Determine the [x, y] coordinate at the center of the cell enclosing the given text.  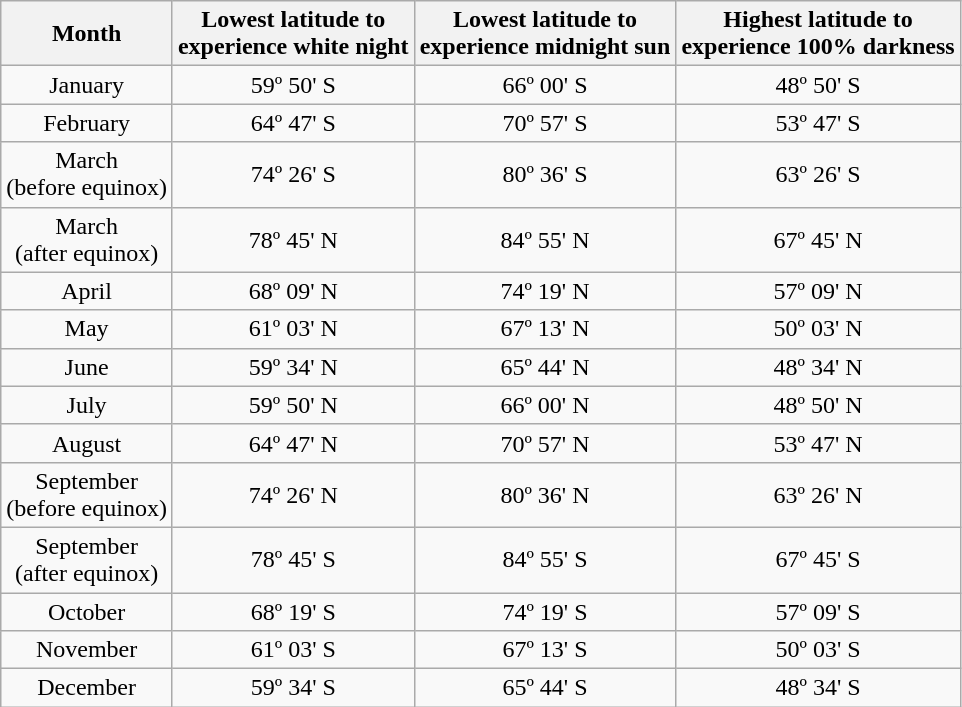
December [87, 688]
Month [87, 34]
74º 26' S [293, 174]
January [87, 85]
61º 03' N [293, 329]
64º 47' N [293, 443]
March(before equinox) [87, 174]
September(before equinox) [87, 494]
50º 03' N [818, 329]
74º 19' S [545, 611]
65º 44' S [545, 688]
October [87, 611]
70º 57' N [545, 443]
48º 50' S [818, 85]
74º 19' N [545, 291]
80º 36' N [545, 494]
57º 09' N [818, 291]
Lowest latitude toexperience midnight sun [545, 34]
59º 34' N [293, 367]
May [87, 329]
Lowest latitude toexperience white night [293, 34]
48º 34' S [818, 688]
September(after equinox) [87, 560]
65º 44' N [545, 367]
68º 19' S [293, 611]
80º 36' S [545, 174]
July [87, 405]
67º 45' S [818, 560]
67º 13' S [545, 650]
June [87, 367]
November [87, 650]
48º 50' N [818, 405]
67º 13' N [545, 329]
August [87, 443]
68º 09' N [293, 291]
63º 26' N [818, 494]
Highest latitude toexperience 100% darkness [818, 34]
67º 45' N [818, 240]
70º 57' S [545, 123]
66º 00' S [545, 85]
61º 03' S [293, 650]
74º 26' N [293, 494]
53º 47' N [818, 443]
April [87, 291]
66º 00' N [545, 405]
53º 47' S [818, 123]
March(after equinox) [87, 240]
78º 45' N [293, 240]
84º 55' S [545, 560]
59º 50' N [293, 405]
63º 26' S [818, 174]
48º 34' N [818, 367]
50º 03' S [818, 650]
84º 55' N [545, 240]
February [87, 123]
57º 09' S [818, 611]
59º 50' S [293, 85]
64º 47' S [293, 123]
59º 34' S [293, 688]
78º 45' S [293, 560]
